Capture the cell that displays the provided text and extract its [x, y] central coordinate. 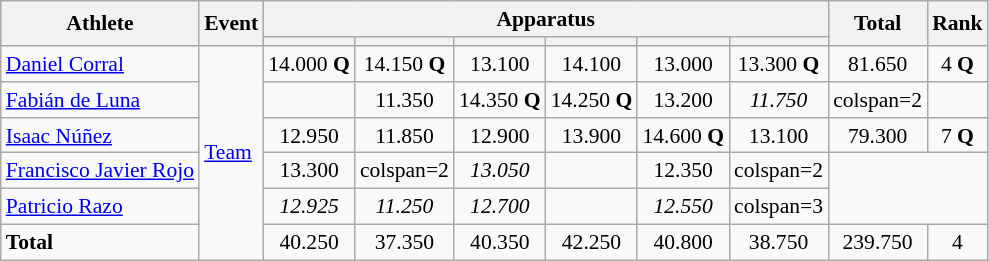
4 Q [958, 64]
12.550 [683, 207]
13.000 [683, 64]
14.100 [592, 64]
colspan=3 [778, 207]
Athlete [100, 24]
12.900 [500, 136]
11.250 [404, 207]
11.350 [404, 100]
Fabián de Luna [100, 100]
239.750 [878, 243]
Patricio Razo [100, 207]
Event [231, 24]
38.750 [778, 243]
11.850 [404, 136]
12.925 [309, 207]
12.700 [500, 207]
14.150 Q [404, 64]
13.300 Q [778, 64]
13.050 [500, 171]
14.600 Q [683, 136]
Team [231, 153]
7 Q [958, 136]
13.200 [683, 100]
11.750 [778, 100]
Rank [958, 24]
14.350 Q [500, 100]
14.250 Q [592, 100]
Francisco Javier Rojo [100, 171]
13.900 [592, 136]
12.350 [683, 171]
40.800 [683, 243]
37.350 [404, 243]
79.300 [878, 136]
12.950 [309, 136]
42.250 [592, 243]
40.250 [309, 243]
81.650 [878, 64]
Apparatus [546, 19]
4 [958, 243]
Isaac Núñez [100, 136]
14.000 Q [309, 64]
13.300 [309, 171]
40.350 [500, 243]
Daniel Corral [100, 64]
